Locate the cell with the specified text and output its (x, y) center coordinate. 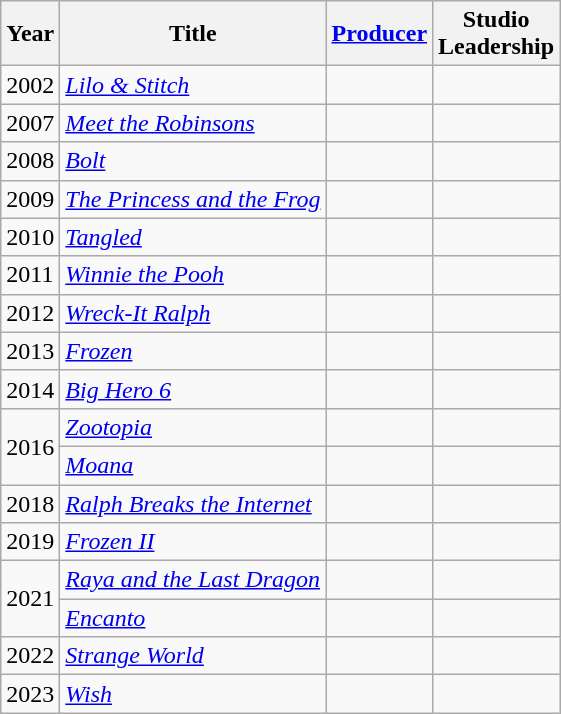
Wreck-It Ralph (193, 313)
2009 (30, 199)
Frozen II (193, 542)
Frozen (193, 351)
StudioLeadership (496, 34)
2018 (30, 503)
2010 (30, 237)
2013 (30, 351)
2022 (30, 656)
Meet the Robinsons (193, 123)
Raya and the Last Dragon (193, 580)
Moana (193, 465)
Wish (193, 694)
2019 (30, 542)
2008 (30, 161)
2007 (30, 123)
Producer (380, 34)
Ralph Breaks the Internet (193, 503)
The Princess and the Frog (193, 199)
2014 (30, 389)
2002 (30, 85)
Lilo & Stitch (193, 85)
Tangled (193, 237)
2016 (30, 446)
Bolt (193, 161)
2021 (30, 599)
Zootopia (193, 427)
2011 (30, 275)
2012 (30, 313)
Strange World (193, 656)
Big Hero 6 (193, 389)
Year (30, 34)
Title (193, 34)
2023 (30, 694)
Winnie the Pooh (193, 275)
Encanto (193, 618)
